Find where the given text appears and provide that cell's center as (x, y) coordinate. 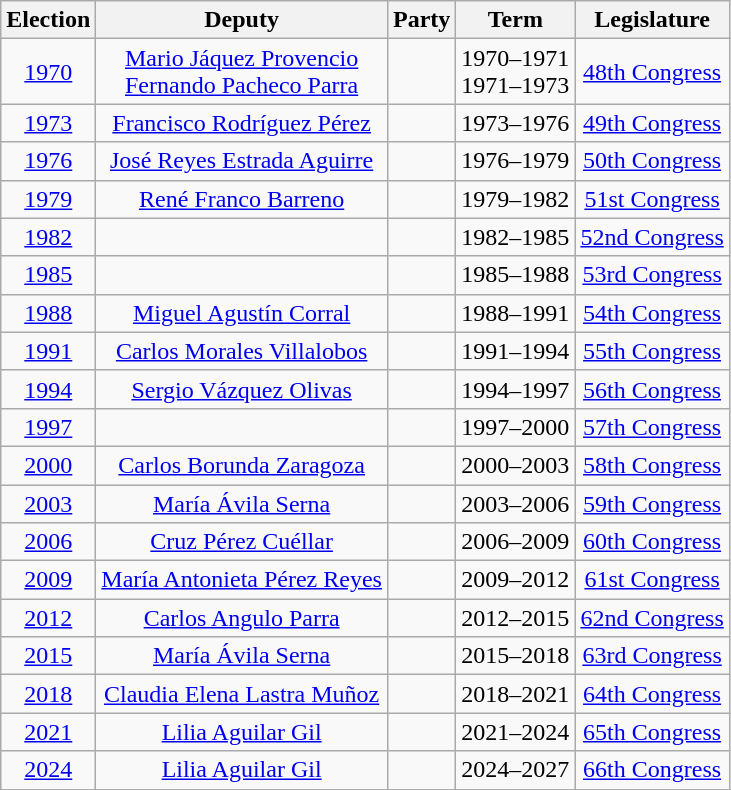
2018 (48, 694)
María Antonieta Pérez Reyes (242, 580)
1985 (48, 275)
Carlos Angulo Parra (242, 618)
1991 (48, 351)
66th Congress (652, 770)
59th Congress (652, 503)
2012–2015 (516, 618)
60th Congress (652, 542)
Carlos Morales Villalobos (242, 351)
2009–2012 (516, 580)
Term (516, 20)
José Reyes Estrada Aguirre (242, 161)
1985–1988 (516, 275)
Sergio Vázquez Olivas (242, 389)
56th Congress (652, 389)
Cruz Pérez Cuéllar (242, 542)
54th Congress (652, 313)
2012 (48, 618)
2000–2003 (516, 465)
52nd Congress (652, 237)
2006 (48, 542)
63rd Congress (652, 656)
1979 (48, 199)
53rd Congress (652, 275)
2000 (48, 465)
1973 (48, 123)
48th Congress (652, 72)
2009 (48, 580)
51st Congress (652, 199)
Claudia Elena Lastra Muñoz (242, 694)
2024–2027 (516, 770)
1976–1979 (516, 161)
50th Congress (652, 161)
1970 (48, 72)
62nd Congress (652, 618)
1979–1982 (516, 199)
49th Congress (652, 123)
1988 (48, 313)
1997 (48, 427)
1970–19711971–1973 (516, 72)
René Franco Barreno (242, 199)
Francisco Rodríguez Pérez (242, 123)
1988–1991 (516, 313)
55th Congress (652, 351)
1997–2000 (516, 427)
2015 (48, 656)
2003 (48, 503)
Carlos Borunda Zaragoza (242, 465)
1994 (48, 389)
61st Congress (652, 580)
Legislature (652, 20)
2015–2018 (516, 656)
1976 (48, 161)
1973–1976 (516, 123)
Mario Jáquez ProvencioFernando Pacheco Parra (242, 72)
2006–2009 (516, 542)
64th Congress (652, 694)
1982–1985 (516, 237)
57th Congress (652, 427)
1991–1994 (516, 351)
2024 (48, 770)
2018–2021 (516, 694)
65th Congress (652, 732)
Party (421, 20)
1994–1997 (516, 389)
Election (48, 20)
1982 (48, 237)
Miguel Agustín Corral (242, 313)
58th Congress (652, 465)
2021–2024 (516, 732)
2003–2006 (516, 503)
Deputy (242, 20)
2021 (48, 732)
